Determine the (x, y) coordinate at the center of the cell enclosing the given text.  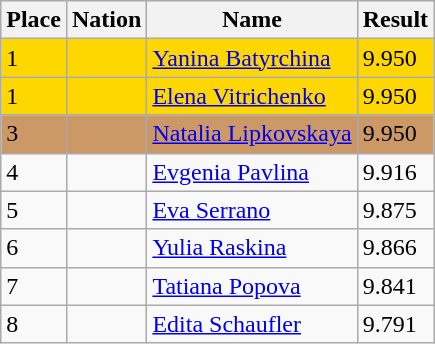
Elena Vitrichenko (252, 96)
9.875 (395, 210)
5 (34, 210)
4 (34, 172)
7 (34, 286)
Place (34, 20)
Name (252, 20)
Nation (106, 20)
3 (34, 134)
9.916 (395, 172)
Natalia Lipkovskaya (252, 134)
9.841 (395, 286)
8 (34, 324)
Edita Schaufler (252, 324)
Result (395, 20)
Tatiana Popova (252, 286)
9.866 (395, 248)
Yulia Raskina (252, 248)
Eva Serrano (252, 210)
Evgenia Pavlina (252, 172)
Yanina Batyrchina (252, 58)
6 (34, 248)
9.791 (395, 324)
